Return (x, y) of the center of cell containing provided text 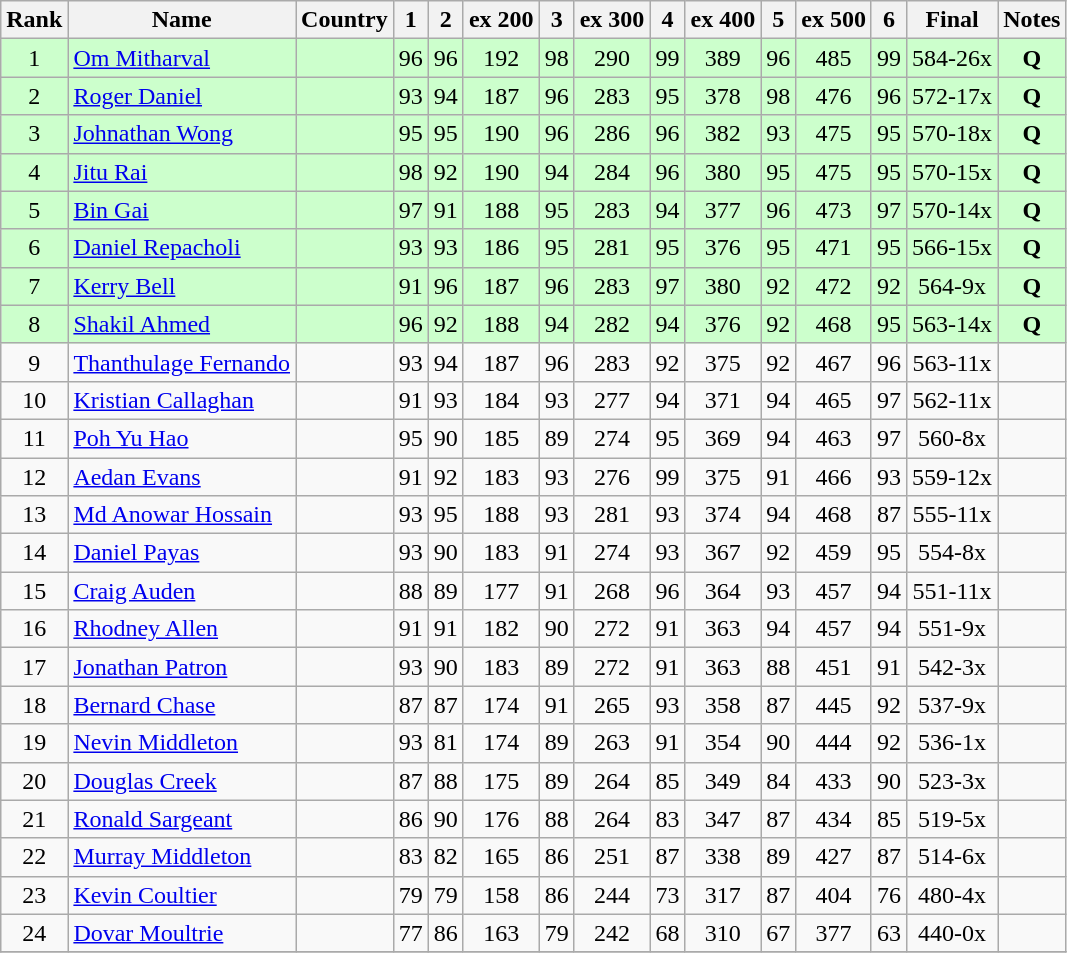
175 (501, 781)
551-9x (952, 629)
404 (834, 895)
77 (410, 933)
Jitu Rai (182, 172)
519-5x (952, 819)
11 (34, 438)
310 (723, 933)
560-8x (952, 438)
572-17x (952, 96)
Nevin Middleton (182, 743)
163 (501, 933)
570-15x (952, 172)
ex 400 (723, 20)
10 (34, 400)
282 (612, 324)
ex 500 (834, 20)
349 (723, 781)
Ronald Sargeant (182, 819)
63 (888, 933)
277 (612, 400)
584-26x (952, 58)
184 (501, 400)
81 (446, 743)
566-15x (952, 248)
523-3x (952, 781)
265 (612, 705)
563-11x (952, 362)
82 (446, 857)
Roger Daniel (182, 96)
Md Anowar Hossain (182, 515)
559-12x (952, 477)
562-11x (952, 400)
382 (723, 134)
463 (834, 438)
570-14x (952, 210)
68 (668, 933)
374 (723, 515)
20 (34, 781)
555-11x (952, 515)
378 (723, 96)
Shakil Ahmed (182, 324)
15 (34, 591)
Final (952, 20)
276 (612, 477)
Murray Middleton (182, 857)
444 (834, 743)
564-9x (952, 286)
Notes (1032, 20)
338 (723, 857)
551-11x (952, 591)
73 (668, 895)
7 (34, 286)
182 (501, 629)
459 (834, 553)
14 (34, 553)
367 (723, 553)
19 (34, 743)
317 (723, 895)
354 (723, 743)
165 (501, 857)
364 (723, 591)
358 (723, 705)
185 (501, 438)
445 (834, 705)
434 (834, 819)
13 (34, 515)
16 (34, 629)
465 (834, 400)
485 (834, 58)
471 (834, 248)
Craig Auden (182, 591)
554-8x (952, 553)
286 (612, 134)
Johnathan Wong (182, 134)
244 (612, 895)
473 (834, 210)
Poh Yu Hao (182, 438)
433 (834, 781)
480-4x (952, 895)
Country (345, 20)
268 (612, 591)
Om Mitharval (182, 58)
476 (834, 96)
389 (723, 58)
563-14x (952, 324)
21 (34, 819)
177 (501, 591)
Rhodney Allen (182, 629)
242 (612, 933)
440-0x (952, 933)
451 (834, 667)
Kristian Callaghan (182, 400)
570-18x (952, 134)
542-3x (952, 667)
472 (834, 286)
84 (778, 781)
192 (501, 58)
186 (501, 248)
Jonathan Patron (182, 667)
Dovar Moultrie (182, 933)
Bernard Chase (182, 705)
467 (834, 362)
Name (182, 20)
22 (34, 857)
24 (34, 933)
8 (34, 324)
ex 200 (501, 20)
514-6x (952, 857)
158 (501, 895)
67 (778, 933)
12 (34, 477)
537-9x (952, 705)
ex 300 (612, 20)
Kevin Coultier (182, 895)
176 (501, 819)
23 (34, 895)
369 (723, 438)
9 (34, 362)
Kerry Bell (182, 286)
427 (834, 857)
Thanthulage Fernando (182, 362)
Bin Gai (182, 210)
536-1x (952, 743)
Aedan Evans (182, 477)
Daniel Payas (182, 553)
263 (612, 743)
251 (612, 857)
76 (888, 895)
347 (723, 819)
290 (612, 58)
Daniel Repacholi (182, 248)
18 (34, 705)
371 (723, 400)
Douglas Creek (182, 781)
284 (612, 172)
466 (834, 477)
Rank (34, 20)
17 (34, 667)
